Output the [X, Y] coordinate of the center of the cell containing the given text.  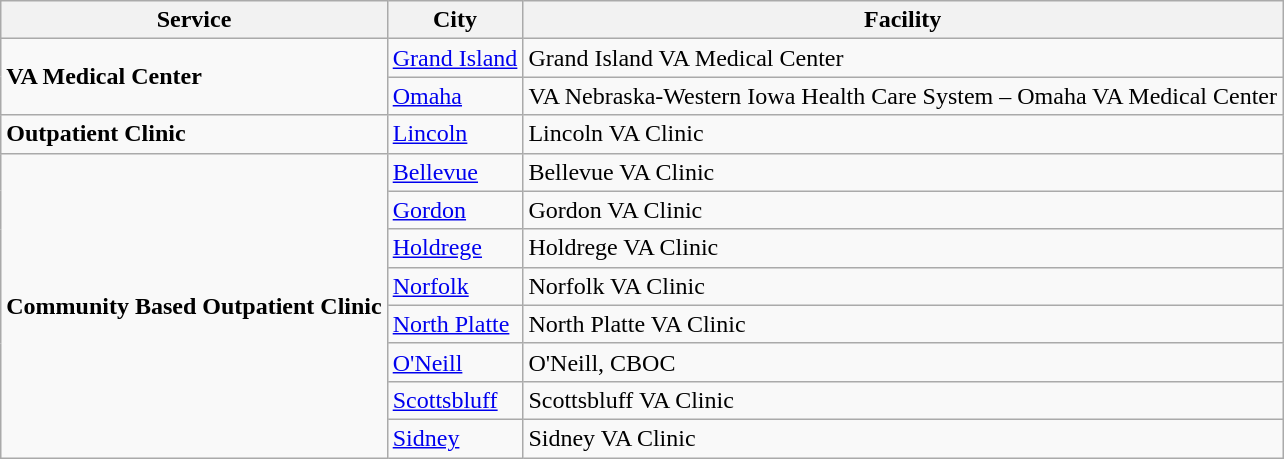
Service [194, 20]
Lincoln [455, 134]
Holdrege VA Clinic [903, 248]
Outpatient Clinic [194, 134]
North Platte [455, 324]
O'Neill [455, 362]
City [455, 20]
Holdrege [455, 248]
North Platte VA Clinic [903, 324]
Community Based Outpatient Clinic [194, 305]
Norfolk [455, 286]
Norfolk VA Clinic [903, 286]
Lincoln VA Clinic [903, 134]
Gordon VA Clinic [903, 210]
Sidney [455, 438]
Grand Island VA Medical Center [903, 58]
Omaha [455, 96]
VA Medical Center [194, 77]
VA Nebraska-Western Iowa Health Care System – Omaha VA Medical Center [903, 96]
Gordon [455, 210]
Scottsbluff VA Clinic [903, 400]
Grand Island [455, 58]
Facility [903, 20]
Bellevue VA Clinic [903, 172]
Scottsbluff [455, 400]
O'Neill, CBOC [903, 362]
Sidney VA Clinic [903, 438]
Bellevue [455, 172]
